Scan for the cell matching the given text and deliver its [x, y] coordinate at center. 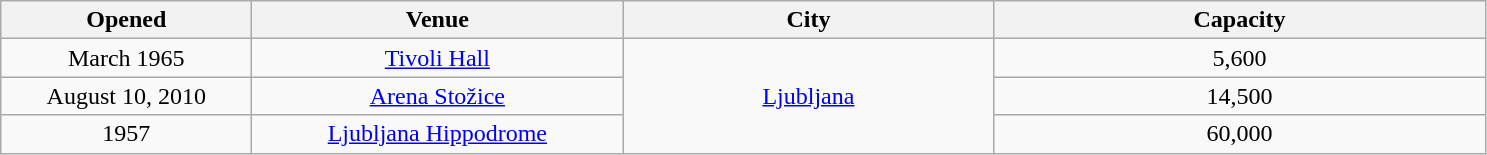
Venue [438, 20]
March 1965 [126, 58]
1957 [126, 134]
Arena Stožice [438, 96]
60,000 [1240, 134]
Opened [126, 20]
Tivoli Hall [438, 58]
Capacity [1240, 20]
Ljubljana Hippodrome [438, 134]
5,600 [1240, 58]
August 10, 2010 [126, 96]
City [808, 20]
Ljubljana [808, 96]
14,500 [1240, 96]
